Determine the [X, Y] coordinate at the center of the cell enclosing the given text.  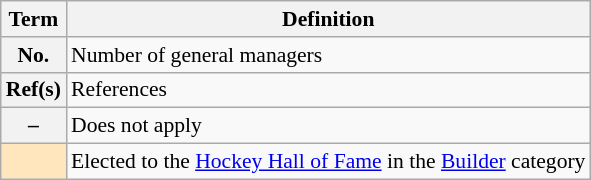
– [34, 126]
Definition [328, 19]
Number of general managers [328, 55]
No. [34, 55]
Does not apply [328, 126]
Elected to the Hockey Hall of Fame in the Builder category [328, 162]
Term [34, 19]
References [328, 90]
Ref(s) [34, 90]
